Provide the [X, Y] coordinate of the cell's center where the given text is located.  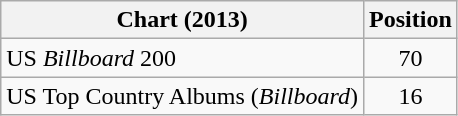
Chart (2013) [182, 20]
US Billboard 200 [182, 58]
Position [411, 20]
US Top Country Albums (Billboard) [182, 96]
70 [411, 58]
16 [411, 96]
